Search for the cell housing the specified text and yield its [X, Y] center coordinate. 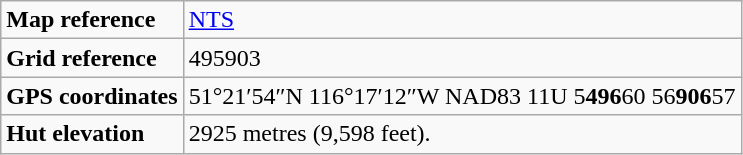
NTS [462, 20]
Grid reference [92, 58]
Map reference [92, 20]
2925 metres (9,598 feet). [462, 134]
495903 [462, 58]
Hut elevation [92, 134]
51°21′54″N 116°17′12″W NAD83 11U 549660 5690657 [462, 96]
GPS coordinates [92, 96]
